From the cell containing the given text, extract its center point as [x, y] coordinate. 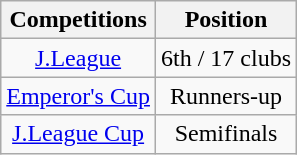
6th / 17 clubs [226, 58]
Emperor's Cup [78, 96]
J.League Cup [78, 134]
Competitions [78, 20]
Runners-up [226, 96]
Semifinals [226, 134]
Position [226, 20]
J.League [78, 58]
